For the text-containing cell, return its midpoint in [x, y] coordinate format. 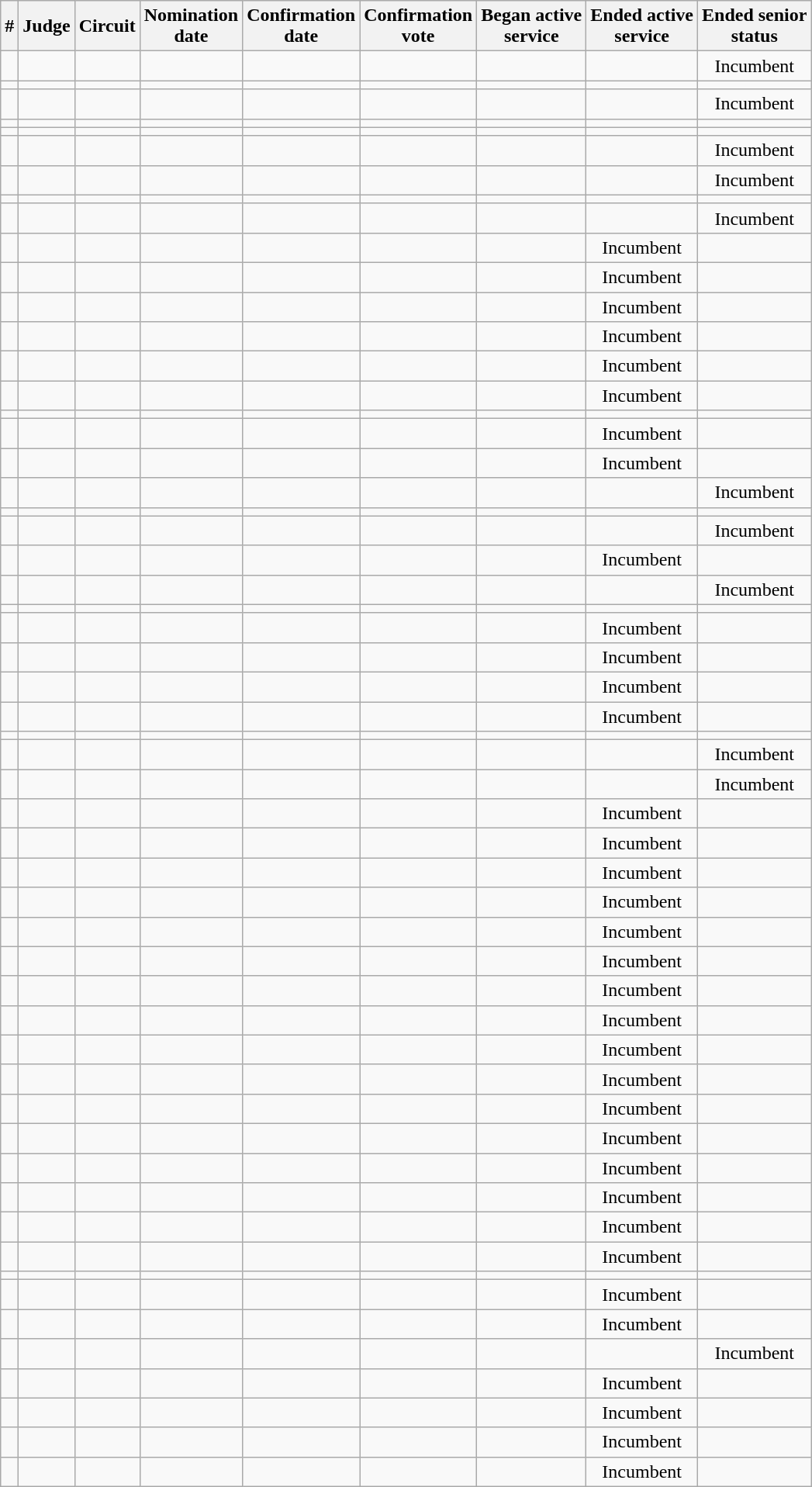
Nominationdate [191, 26]
Confirmationdate [301, 26]
Ended activeservice [642, 26]
Circuit [107, 26]
Confirmationvote [419, 26]
# [9, 26]
Ended seniorstatus [755, 26]
Judge [47, 26]
Began activeservice [532, 26]
